Output the [X, Y] coordinate of the center of the cell containing the given text.  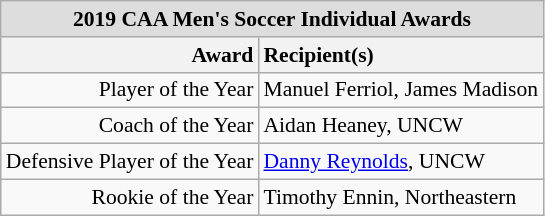
2019 CAA Men's Soccer Individual Awards [272, 19]
Coach of the Year [130, 126]
Recipient(s) [400, 55]
Timothy Ennin, Northeastern [400, 197]
Player of the Year [130, 90]
Aidan Heaney, UNCW [400, 126]
Rookie of the Year [130, 197]
Defensive Player of the Year [130, 162]
Manuel Ferriol, James Madison [400, 90]
Danny Reynolds, UNCW [400, 162]
Award [130, 55]
